Locate the cell with the specified text and output its (x, y) center coordinate. 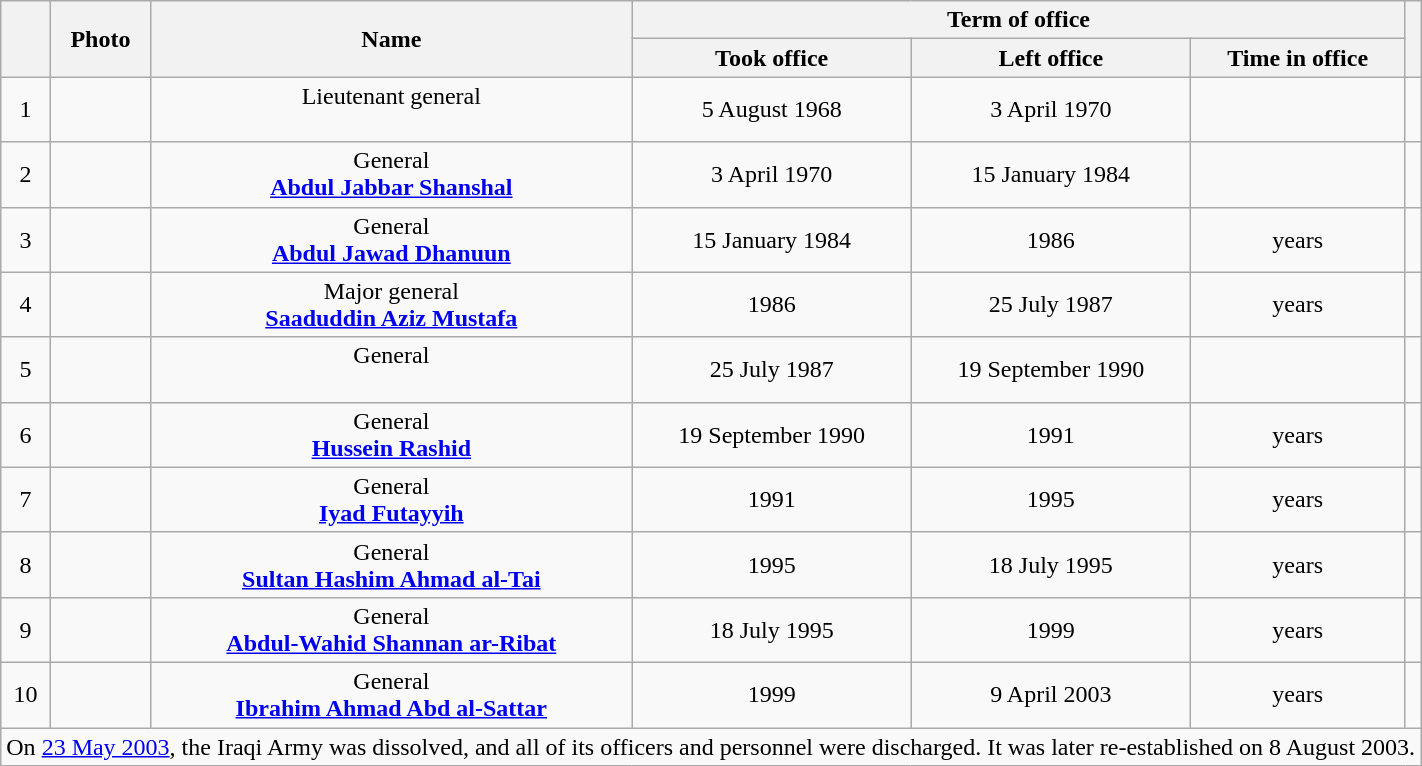
9 (26, 630)
Term of office (1018, 20)
5 August 1968 (772, 110)
Time in office (1298, 58)
4 (26, 304)
GeneralSultan Hashim Ahmad al-Tai (392, 564)
6 (26, 434)
GeneralAbdul Jawad Dhanuun (392, 240)
GeneralIyad Futayyih (392, 500)
5 (26, 370)
10 (26, 694)
On 23 May 2003, the Iraqi Army was dissolved, and all of its officers and personnel were discharged. It was later re-established on 8 August 2003. (711, 747)
2 (26, 174)
1 (26, 110)
7 (26, 500)
3 (26, 240)
8 (26, 564)
Lieutenant general (392, 110)
9 April 2003 (1050, 694)
Took office (772, 58)
Major generalSaaduddin Aziz Mustafa (392, 304)
General (392, 370)
Left office (1050, 58)
GeneralAbdul Jabbar Shanshal (392, 174)
Photo (100, 39)
Name (392, 39)
GeneralIbrahim Ahmad Abd al-Sattar (392, 694)
GeneralAbdul-Wahid Shannan ar-Ribat (392, 630)
GeneralHussein Rashid (392, 434)
